Return [x, y] of the center of cell containing provided text 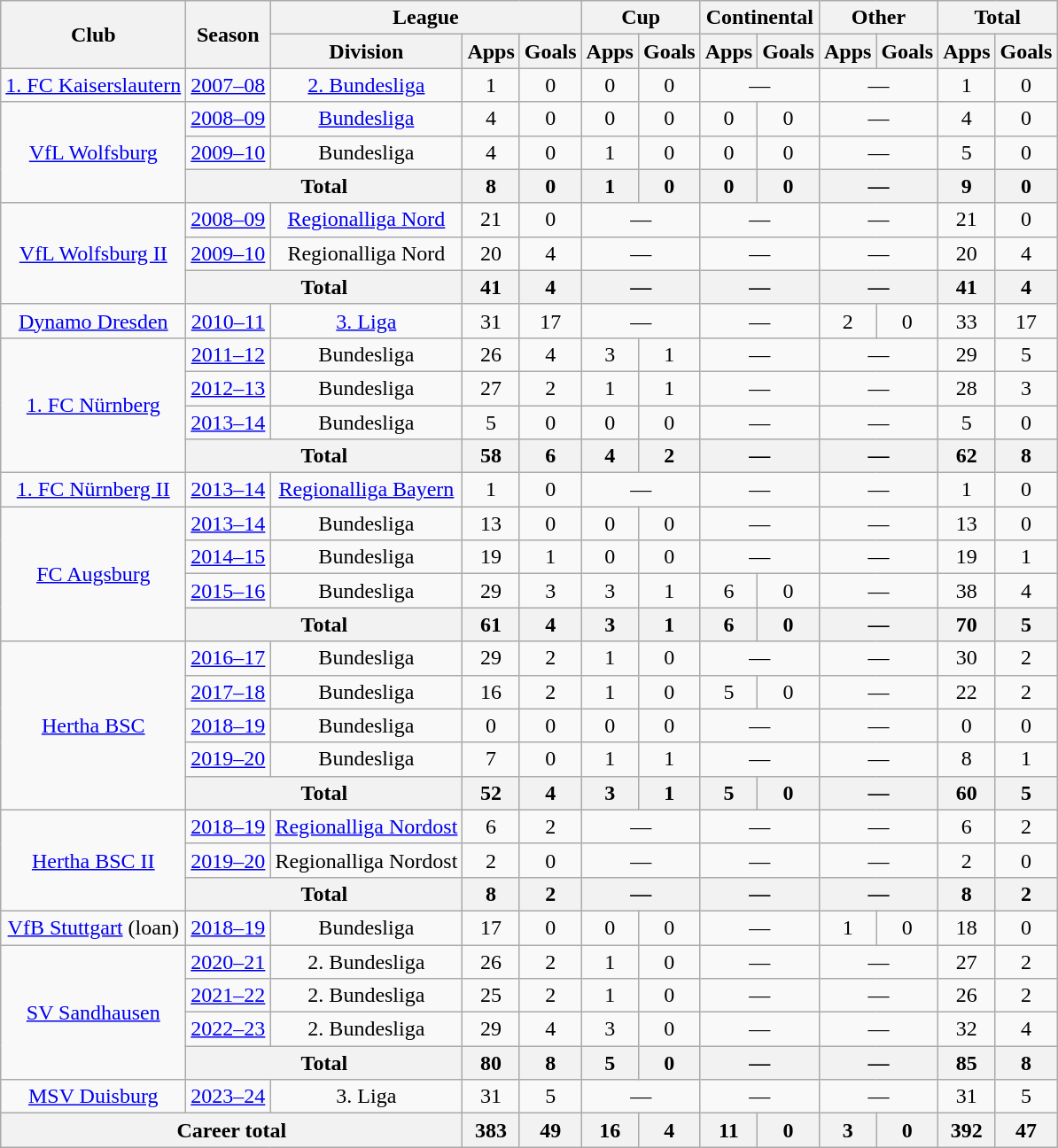
VfL Wolfsburg II [94, 253]
2015–16 [229, 591]
32 [967, 1029]
2014–15 [229, 557]
2016–17 [229, 658]
MSV Duisburg [94, 1097]
11 [728, 1130]
Club [94, 35]
2007–08 [229, 85]
58 [491, 456]
25 [491, 996]
7 [491, 759]
70 [967, 624]
Dynamo Dresden [94, 321]
80 [491, 1063]
1. FC Kaiserslautern [94, 85]
38 [967, 591]
1. FC Nürnberg [94, 405]
30 [967, 658]
VfL Wolfsburg [94, 152]
33 [967, 321]
392 [967, 1130]
VfB Stuttgart (loan) [94, 927]
28 [967, 388]
62 [967, 456]
2011–12 [229, 354]
61 [491, 624]
Continental [759, 18]
2017–18 [229, 692]
2010–11 [229, 321]
League [425, 18]
85 [967, 1063]
Division [367, 51]
49 [550, 1130]
2021–22 [229, 996]
9 [967, 186]
Season [229, 35]
52 [491, 793]
47 [1026, 1130]
383 [491, 1130]
1. FC Nürnberg II [94, 490]
2023–24 [229, 1097]
Hertha BSC II [94, 860]
Career total [232, 1130]
Regionalliga Bayern [367, 490]
60 [967, 793]
SV Sandhausen [94, 1012]
Hertha BSC [94, 725]
2020–21 [229, 961]
2012–13 [229, 388]
Other [878, 18]
2022–23 [229, 1029]
22 [967, 692]
Cup [641, 18]
18 [967, 927]
FC Augsburg [94, 574]
